Detect which cell encompasses the target text, then output its [X, Y] center coordinate. 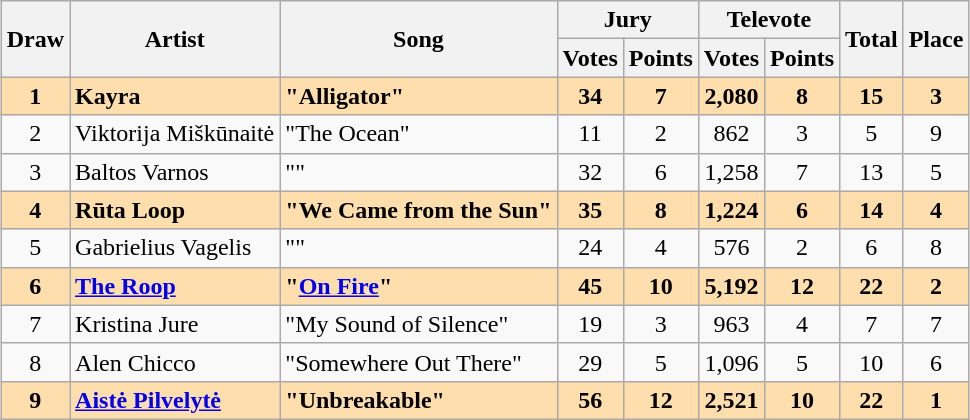
2,521 [731, 400]
1,224 [731, 210]
Artist [175, 39]
Aistė Pilvelytė [175, 400]
2,080 [731, 96]
963 [731, 324]
14 [872, 210]
Jury [628, 20]
29 [590, 362]
56 [590, 400]
45 [590, 286]
5,192 [731, 286]
The Roop [175, 286]
"Unbreakable" [418, 400]
576 [731, 248]
19 [590, 324]
862 [731, 134]
Alen Chicco [175, 362]
"The Ocean" [418, 134]
34 [590, 96]
Place [936, 39]
Gabrielius Vagelis [175, 248]
Draw [35, 39]
24 [590, 248]
"My Sound of Silence" [418, 324]
Baltos Varnos [175, 172]
Song [418, 39]
Rūta Loop [175, 210]
Televote [768, 20]
13 [872, 172]
Total [872, 39]
"Somewhere Out There" [418, 362]
"We Came from the Sun" [418, 210]
Kayra [175, 96]
32 [590, 172]
Viktorija Miškūnaitė [175, 134]
"Alligator" [418, 96]
"On Fire" [418, 286]
1,258 [731, 172]
1,096 [731, 362]
15 [872, 96]
35 [590, 210]
11 [590, 134]
Kristina Jure [175, 324]
